From the cell containing the given text, extract its center point as [x, y] coordinate. 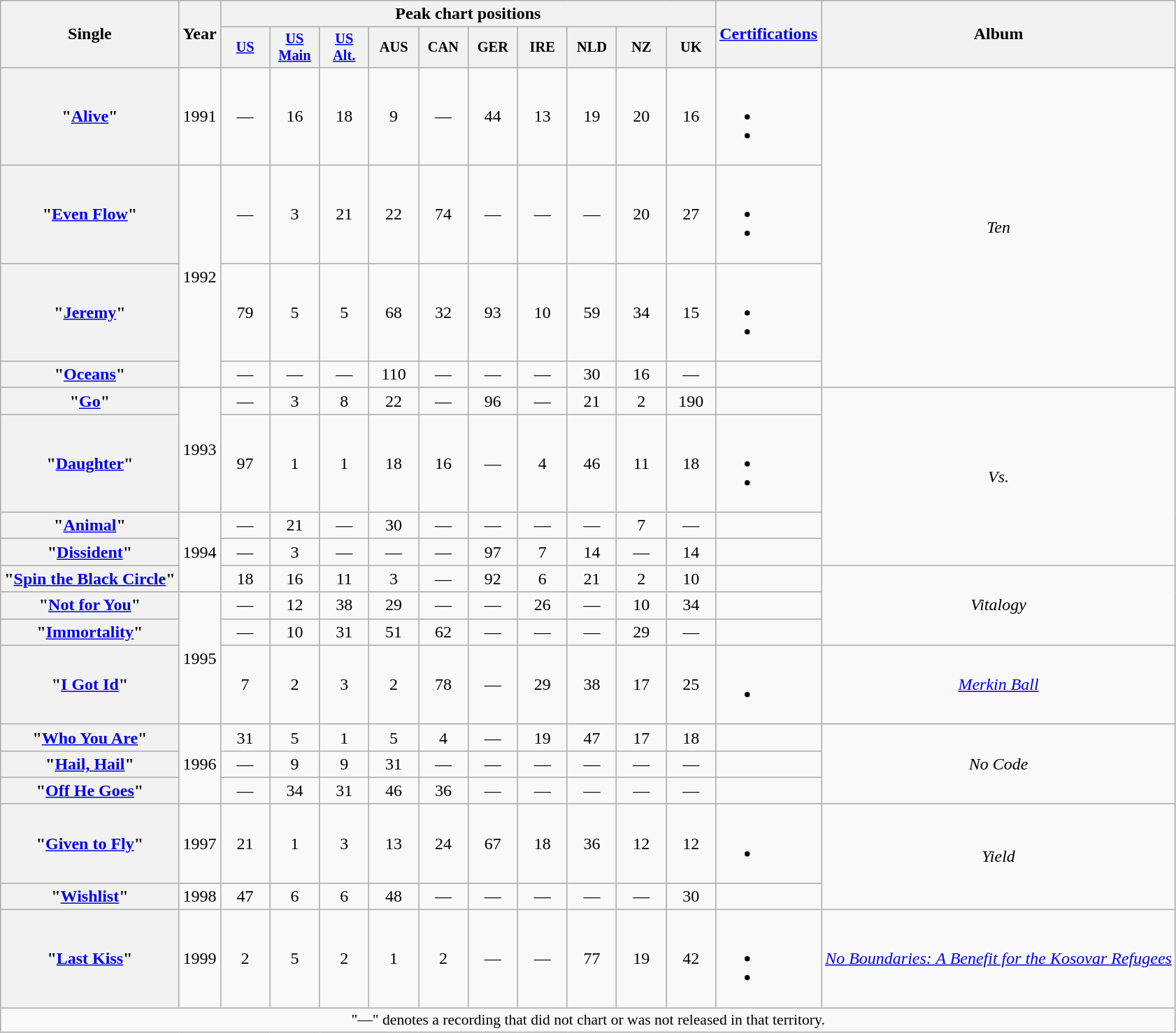
"Last Kiss" [89, 959]
GER [492, 48]
"Wishlist" [89, 896]
77 [591, 959]
"Who You Are" [89, 737]
US [245, 48]
"—" denotes a recording that did not chart or was not released in that territory. [589, 1020]
190 [691, 401]
8 [344, 401]
Vs. [998, 477]
UK [691, 48]
32 [443, 312]
"Jeremy" [89, 312]
"Not for You" [89, 605]
"Oceans" [89, 375]
No Code [998, 764]
"Spin the Black Circle" [89, 579]
Single [89, 34]
96 [492, 401]
"Even Flow" [89, 215]
74 [443, 215]
US Main [295, 48]
1999 [200, 959]
93 [492, 312]
48 [394, 896]
"Animal" [89, 526]
1991 [200, 116]
Yield [998, 857]
27 [691, 215]
1998 [200, 896]
26 [543, 605]
79 [245, 312]
NLD [591, 48]
Album [998, 34]
24 [443, 843]
15 [691, 312]
"I Got Id" [89, 685]
"Daughter" [89, 463]
IRE [543, 48]
1993 [200, 450]
51 [394, 632]
67 [492, 843]
"Off He Goes" [89, 790]
44 [492, 116]
1994 [200, 552]
NZ [642, 48]
USAlt. [344, 48]
CAN [443, 48]
92 [492, 579]
1996 [200, 764]
"Go" [89, 401]
"Alive" [89, 116]
Certifications [769, 34]
"Dissident" [89, 552]
Peak chart positions [468, 14]
1992 [200, 277]
Vitalogy [998, 605]
78 [443, 685]
"Immortality" [89, 632]
25 [691, 685]
AUS [394, 48]
Merkin Ball [998, 685]
59 [591, 312]
No Boundaries: A Benefit for the Kosovar Refugees [998, 959]
Ten [998, 227]
"Hail, Hail" [89, 764]
42 [691, 959]
"Given to Fly" [89, 843]
1995 [200, 658]
1997 [200, 843]
110 [394, 375]
62 [443, 632]
68 [394, 312]
Year [200, 34]
